Identify which cell holds the provided text, then report its [x, y] central coordinate. 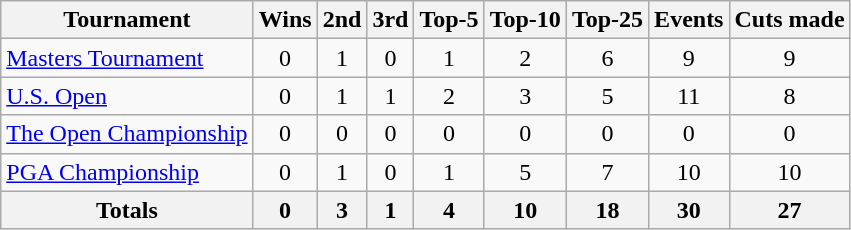
Top-25 [607, 20]
18 [607, 210]
Wins [285, 20]
27 [790, 210]
U.S. Open [127, 96]
4 [449, 210]
Top-10 [525, 20]
30 [689, 210]
7 [607, 172]
Cuts made [790, 20]
Masters Tournament [127, 58]
Top-5 [449, 20]
8 [790, 96]
Tournament [127, 20]
Totals [127, 210]
11 [689, 96]
3rd [390, 20]
Events [689, 20]
2nd [342, 20]
The Open Championship [127, 134]
6 [607, 58]
PGA Championship [127, 172]
